Locate the cell with the specified text and output its [X, Y] center coordinate. 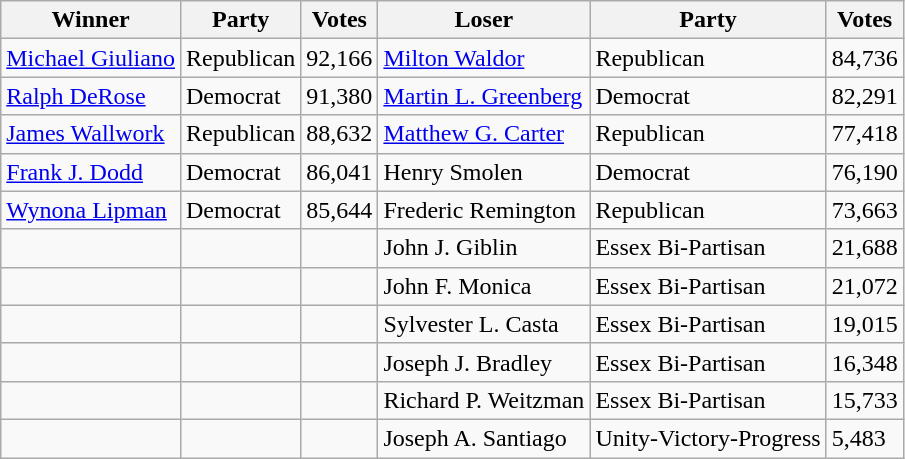
Michael Giuliano [91, 58]
84,736 [864, 58]
86,041 [340, 172]
88,632 [340, 134]
76,190 [864, 172]
Sylvester L. Casta [484, 324]
John J. Giblin [484, 248]
Martin L. Greenberg [484, 96]
21,072 [864, 286]
5,483 [864, 438]
John F. Monica [484, 286]
Frank J. Dodd [91, 172]
Unity-Victory-Progress [708, 438]
82,291 [864, 96]
91,380 [340, 96]
Joseph J. Bradley [484, 362]
Loser [484, 20]
Wynona Lipman [91, 210]
Henry Smolen [484, 172]
16,348 [864, 362]
73,663 [864, 210]
James Wallwork [91, 134]
Frederic Remington [484, 210]
15,733 [864, 400]
Winner [91, 20]
Joseph A. Santiago [484, 438]
21,688 [864, 248]
Milton Waldor [484, 58]
85,644 [340, 210]
Richard P. Weitzman [484, 400]
Ralph DeRose [91, 96]
77,418 [864, 134]
Matthew G. Carter [484, 134]
92,166 [340, 58]
19,015 [864, 324]
